Capture the cell that displays the provided text and extract its [X, Y] central coordinate. 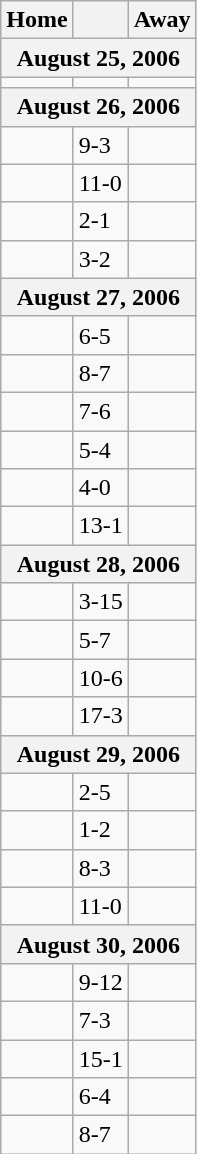
3-2 [100, 259]
Away [162, 20]
August 28, 2006 [98, 564]
3-15 [100, 602]
7-6 [100, 411]
August 27, 2006 [98, 297]
1-2 [100, 830]
13-1 [100, 526]
5-4 [100, 449]
August 25, 2006 [98, 58]
August 30, 2006 [98, 944]
2-5 [100, 792]
August 26, 2006 [98, 107]
6-5 [100, 335]
10-6 [100, 678]
Home [37, 20]
2-1 [100, 221]
9-12 [100, 982]
9-3 [100, 145]
15-1 [100, 1059]
8-3 [100, 868]
4-0 [100, 488]
7-3 [100, 1020]
17-3 [100, 716]
6-4 [100, 1097]
5-7 [100, 640]
August 29, 2006 [98, 754]
